Extract the (X, Y) coordinate from the center of the cell holding the provided text.  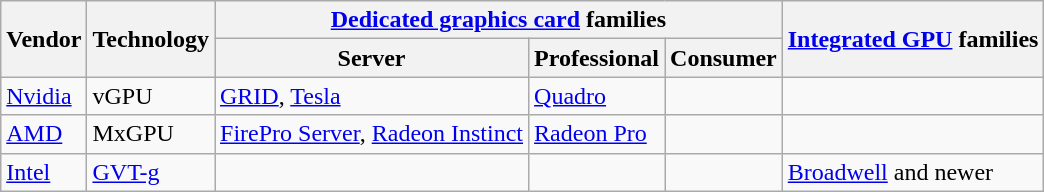
Professional (597, 58)
GRID, Tesla (371, 96)
MxGPU (151, 134)
vGPU (151, 96)
Dedicated graphics card families (498, 20)
Nvidia (44, 96)
Intel (44, 172)
Radeon Pro (597, 134)
FirePro Server, Radeon Instinct (371, 134)
Server (371, 58)
Broadwell and newer (913, 172)
Integrated GPU families (913, 39)
Quadro (597, 96)
Consumer (724, 58)
GVT-g (151, 172)
AMD (44, 134)
Vendor (44, 39)
Technology (151, 39)
